Output the (X, Y) coordinate of the center of the cell containing the given text.  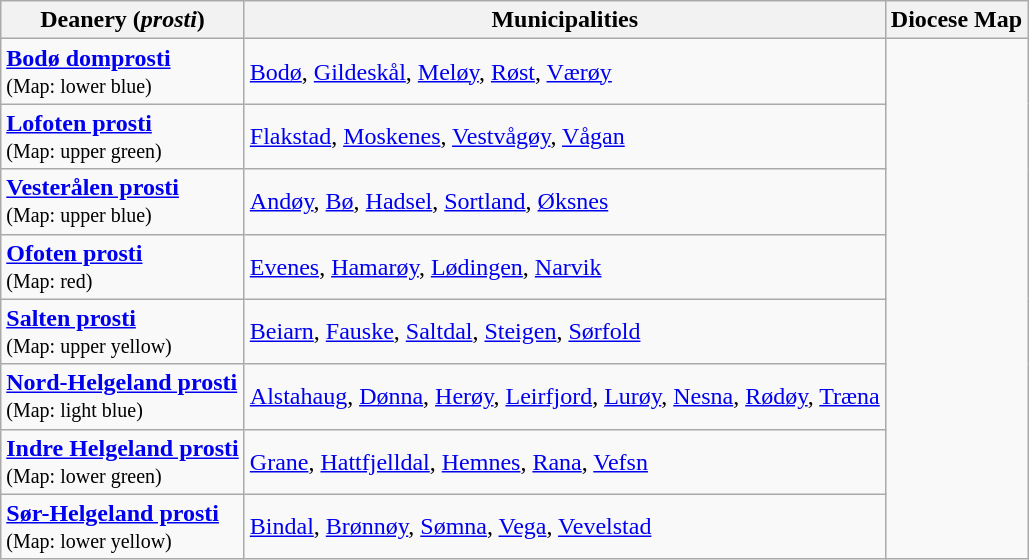
Andøy, Bø, Hadsel, Sortland, Øksnes (564, 202)
Municipalities (564, 20)
Vesterålen prosti(Map: upper blue) (123, 202)
Salten prosti(Map: upper yellow) (123, 332)
Alstahaug, Dønna, Herøy, Leirfjord, Lurøy, Nesna, Rødøy, Træna (564, 396)
Nord-Helgeland prosti(Map: light blue) (123, 396)
Bodø domprosti(Map: lower blue) (123, 72)
Bodø, Gildeskål, Meløy, Røst, Værøy (564, 72)
Deanery (prosti) (123, 20)
Bindal, Brønnøy, Sømna, Vega, Vevelstad (564, 526)
Lofoten prosti(Map: upper green) (123, 136)
Evenes, Hamarøy, Lødingen, Narvik (564, 266)
Indre Helgeland prosti(Map: lower green) (123, 462)
Grane, Hattfjelldal, Hemnes, Rana, Vefsn (564, 462)
Ofoten prosti(Map: red) (123, 266)
Sør-Helgeland prosti(Map: lower yellow) (123, 526)
Beiarn, Fauske, Saltdal, Steigen, Sørfold (564, 332)
Diocese Map (956, 20)
Flakstad, Moskenes, Vestvågøy, Vågan (564, 136)
